Capture the cell that displays the provided text and extract its (X, Y) central coordinate. 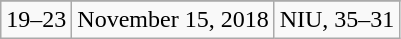
November 15, 2018 (173, 20)
NIU, 35–31 (337, 20)
19–23 (36, 20)
